Identify which cell holds the provided text, then report its (X, Y) central coordinate. 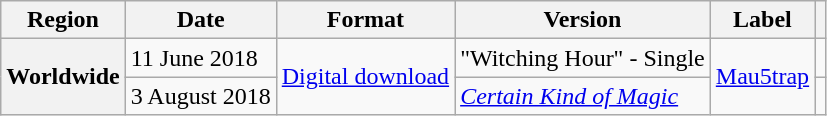
Mau5trap (762, 77)
3 August 2018 (200, 96)
Worldwide (63, 77)
Version (583, 20)
Label (762, 20)
Region (63, 20)
11 June 2018 (200, 58)
Digital download (365, 77)
Certain Kind of Magic (583, 96)
Format (365, 20)
Date (200, 20)
"Witching Hour" - Single (583, 58)
